Find where the given text appears and provide that cell's center as (x, y) coordinate. 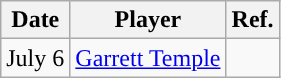
July 6 (36, 58)
Garrett Temple (148, 58)
Date (36, 20)
Player (148, 20)
Ref. (252, 20)
